From the cell containing the given text, extract its center point as (x, y) coordinate. 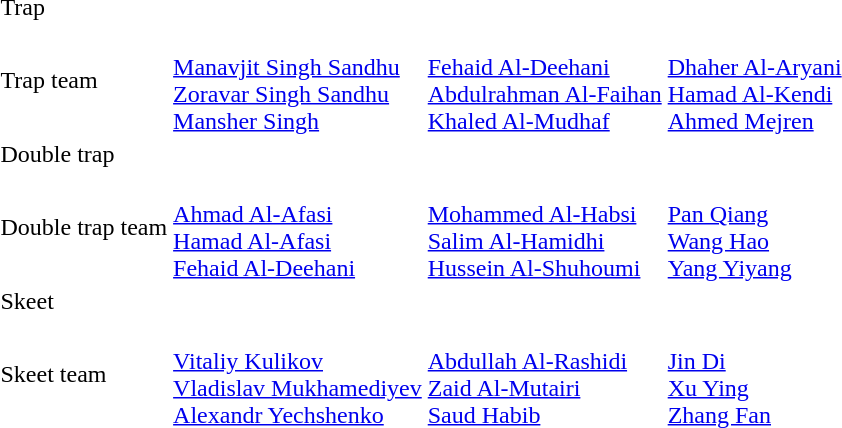
Mohammed Al-HabsiSalim Al-HamidhiHussein Al-Shuhoumi (544, 228)
Fehaid Al-DeehaniAbdulrahman Al-FaihanKhaled Al-Mudhaf (544, 80)
Ahmad Al-AfasiHamad Al-AfasiFehaid Al-Deehani (298, 228)
Manavjit Singh SandhuZoravar Singh SandhuMansher Singh (298, 80)
